Locate the cell with the specified text and output its [x, y] center coordinate. 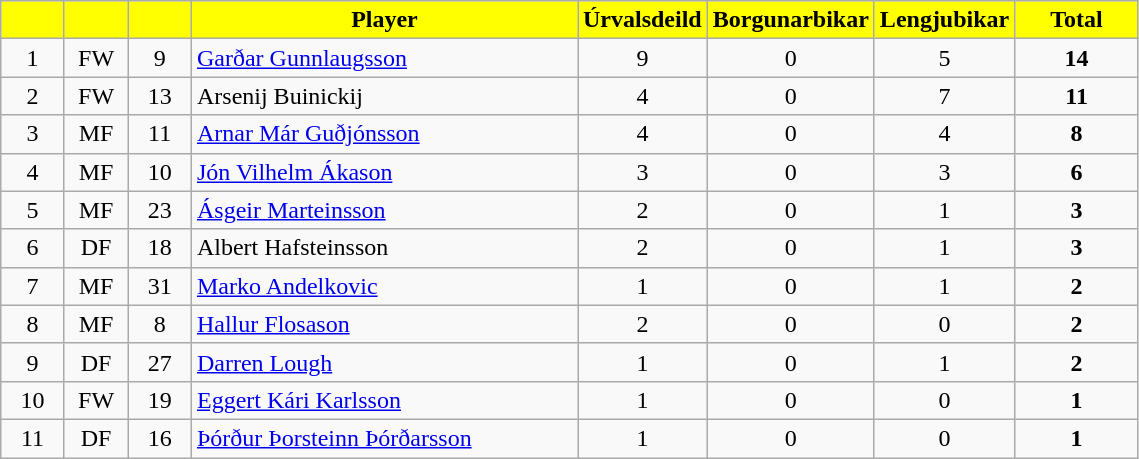
Albert Hafsteinsson [384, 248]
23 [160, 210]
31 [160, 286]
13 [160, 96]
27 [160, 362]
Darren Lough [384, 362]
Þórður Þorsteinn Þórðarsson [384, 438]
Garðar Gunnlaugsson [384, 58]
16 [160, 438]
Arnar Már Guðjónsson [384, 134]
Eggert Kári Karlsson [384, 400]
Marko Andelkovic [384, 286]
19 [160, 400]
Ásgeir Marteinsson [384, 210]
Borgunarbikar [790, 20]
Player [384, 20]
Arsenij Buinickij [384, 96]
18 [160, 248]
Jón Vilhelm Ákason [384, 172]
Total [1077, 20]
14 [1077, 58]
Úrvalsdeild [643, 20]
Lengjubikar [944, 20]
Hallur Flosason [384, 324]
